Return (x, y) of the center of cell containing provided text 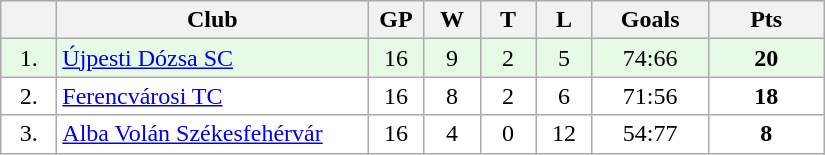
6 (564, 96)
T (508, 20)
2. (29, 96)
Club (212, 20)
Ferencvárosi TC (212, 96)
Újpesti Dózsa SC (212, 58)
Alba Volán Székesfehérvár (212, 134)
71:56 (650, 96)
Goals (650, 20)
9 (452, 58)
74:66 (650, 58)
Pts (766, 20)
0 (508, 134)
1. (29, 58)
L (564, 20)
4 (452, 134)
18 (766, 96)
20 (766, 58)
GP (396, 20)
W (452, 20)
3. (29, 134)
12 (564, 134)
5 (564, 58)
54:77 (650, 134)
